Return [x, y] of the center of cell containing provided text 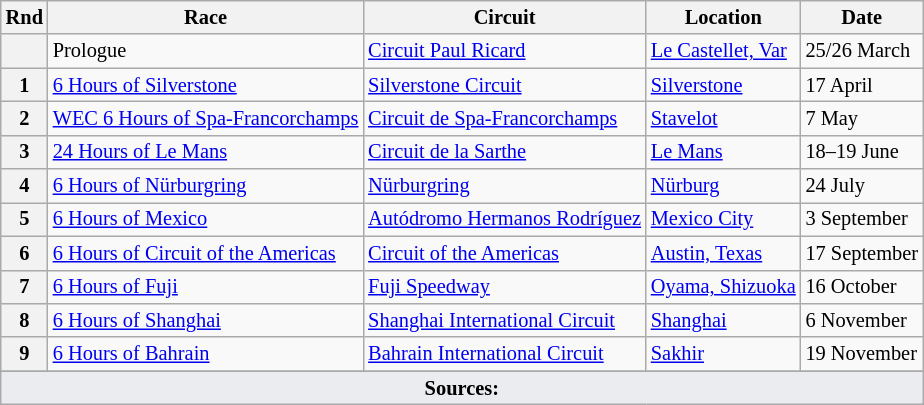
Stavelot [724, 118]
7 May [862, 118]
5 [24, 219]
1 [24, 85]
Prologue [206, 51]
Circuit Paul Ricard [504, 51]
24 Hours of Le Mans [206, 152]
6 [24, 253]
17 September [862, 253]
Location [724, 17]
Race [206, 17]
Sources: [462, 388]
9 [24, 354]
Silverstone Circuit [504, 85]
8 [24, 320]
Shanghai [724, 320]
6 Hours of Shanghai [206, 320]
Fuji Speedway [504, 287]
7 [24, 287]
24 July [862, 186]
Bahrain International Circuit [504, 354]
Circuit de la Sarthe [504, 152]
Rnd [24, 17]
6 November [862, 320]
6 Hours of Nürburgring [206, 186]
Mexico City [724, 219]
Shanghai International Circuit [504, 320]
17 April [862, 85]
6 Hours of Mexico [206, 219]
6 Hours of Bahrain [206, 354]
Austin, Texas [724, 253]
2 [24, 118]
Le Castellet, Var [724, 51]
Sakhir [724, 354]
6 Hours of Circuit of the Americas [206, 253]
16 October [862, 287]
Circuit [504, 17]
3 September [862, 219]
Silverstone [724, 85]
Date [862, 17]
Circuit of the Americas [504, 253]
4 [24, 186]
6 Hours of Silverstone [206, 85]
Oyama, Shizuoka [724, 287]
Le Mans [724, 152]
Nürburg [724, 186]
Nürburgring [504, 186]
18–19 June [862, 152]
WEC 6 Hours of Spa-Francorchamps [206, 118]
Autódromo Hermanos Rodríguez [504, 219]
Circuit de Spa-Francorchamps [504, 118]
3 [24, 152]
6 Hours of Fuji [206, 287]
25/26 March [862, 51]
19 November [862, 354]
